Search for the cell housing the specified text and yield its (x, y) center coordinate. 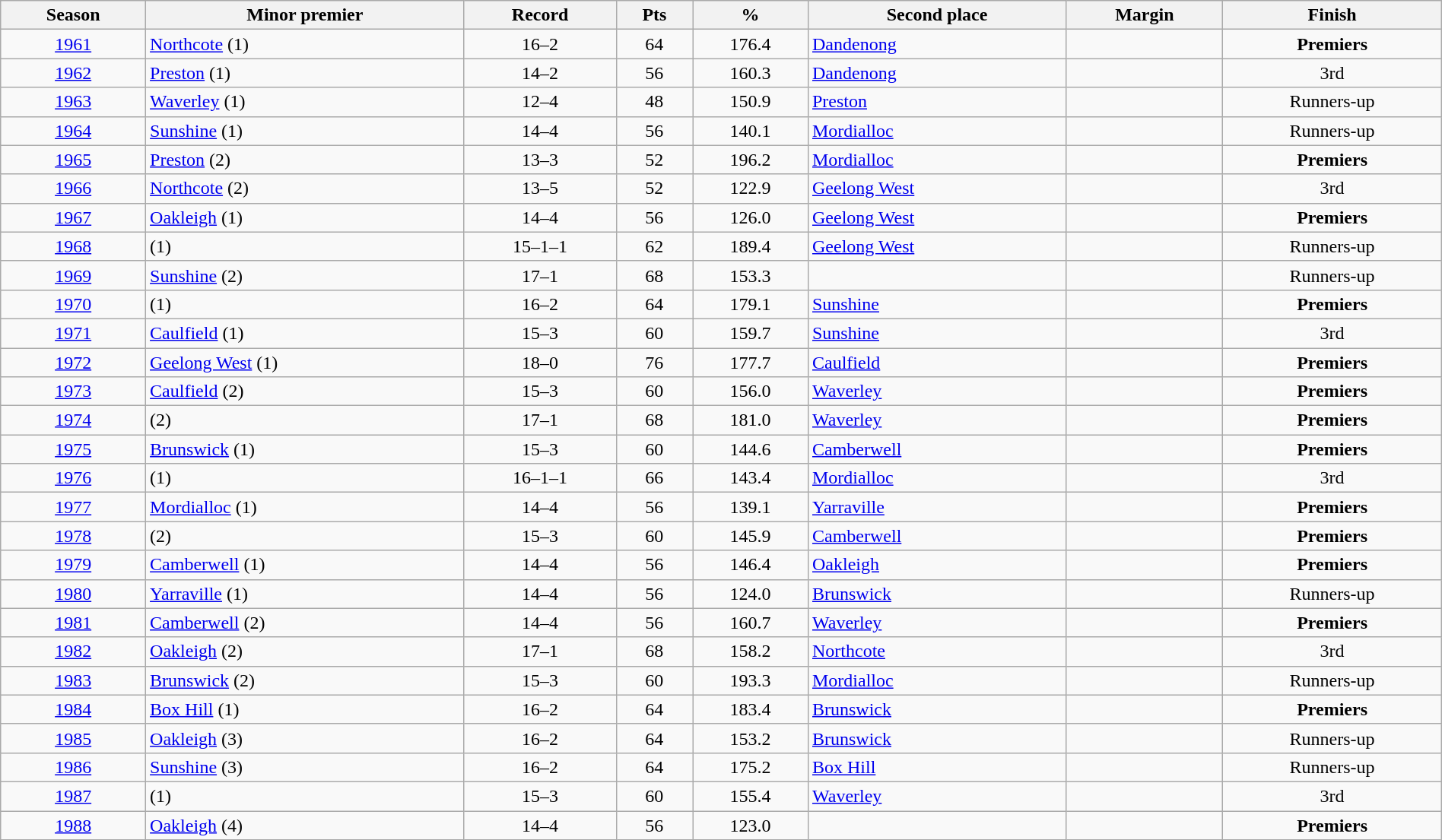
Yarraville (1) (306, 594)
Geelong West (1) (306, 363)
14–2 (540, 73)
150.9 (751, 102)
1986 (73, 767)
Camberwell (2) (306, 623)
Northcote (937, 651)
1977 (73, 507)
1971 (73, 333)
Finish (1332, 15)
153.3 (751, 275)
Record (540, 15)
Camberwell (1) (306, 565)
183.4 (751, 709)
1974 (73, 420)
12–4 (540, 102)
Sunshine (1) (306, 131)
13–5 (540, 189)
1973 (73, 391)
Waverley (1) (306, 102)
144.6 (751, 449)
139.1 (751, 507)
Preston (1) (306, 73)
16–1–1 (540, 478)
159.7 (751, 333)
1969 (73, 275)
Caulfield (1) (306, 333)
158.2 (751, 651)
1982 (73, 651)
Box Hill (937, 767)
1978 (73, 536)
126.0 (751, 217)
13–3 (540, 160)
153.2 (751, 738)
160.3 (751, 73)
Mordialloc (1) (306, 507)
1961 (73, 44)
Sunshine (3) (306, 767)
123.0 (751, 825)
1963 (73, 102)
143.4 (751, 478)
160.7 (751, 623)
156.0 (751, 391)
1985 (73, 738)
145.9 (751, 536)
175.2 (751, 767)
1970 (73, 304)
Oakleigh (4) (306, 825)
1966 (73, 189)
196.2 (751, 160)
Preston (2) (306, 160)
140.1 (751, 131)
Minor premier (306, 15)
Brunswick (2) (306, 680)
193.3 (751, 680)
62 (654, 246)
176.4 (751, 44)
1964 (73, 131)
1962 (73, 73)
124.0 (751, 594)
Margin (1145, 15)
Pts (654, 15)
146.4 (751, 565)
1988 (73, 825)
% (751, 15)
189.4 (751, 246)
15–1–1 (540, 246)
Season (73, 15)
48 (654, 102)
Sunshine (2) (306, 275)
Preston (937, 102)
76 (654, 363)
18–0 (540, 363)
1976 (73, 478)
Yarraville (937, 507)
179.1 (751, 304)
1975 (73, 449)
Brunswick (1) (306, 449)
1981 (73, 623)
Northcote (2) (306, 189)
66 (654, 478)
Oakleigh (3) (306, 738)
122.9 (751, 189)
155.4 (751, 796)
1980 (73, 594)
Second place (937, 15)
1979 (73, 565)
1968 (73, 246)
Oakleigh (937, 565)
Caulfield (2) (306, 391)
181.0 (751, 420)
177.7 (751, 363)
1967 (73, 217)
Box Hill (1) (306, 709)
1972 (73, 363)
1984 (73, 709)
Northcote (1) (306, 44)
Caulfield (937, 363)
1983 (73, 680)
1987 (73, 796)
Oakleigh (2) (306, 651)
Oakleigh (1) (306, 217)
1965 (73, 160)
